Extract the (X, Y) coordinate from the center of the cell holding the provided text.  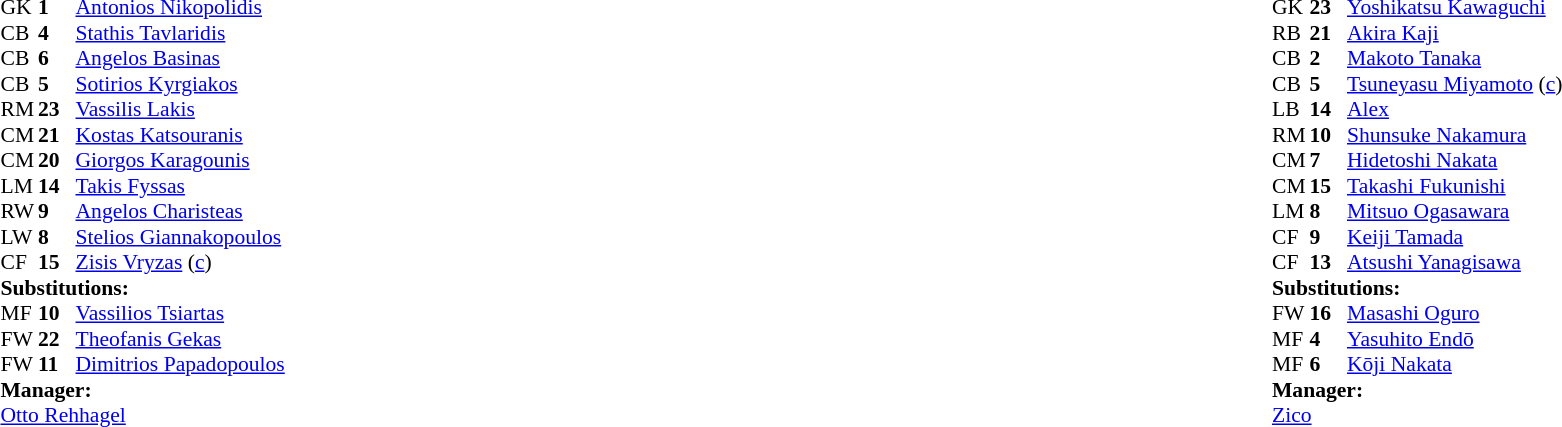
RB (1291, 33)
Zisis Vryzas (c) (180, 263)
LB (1291, 109)
Takis Fyssas (180, 186)
Vassilios Tsiartas (180, 313)
20 (57, 161)
22 (57, 339)
11 (57, 365)
13 (1328, 263)
Stelios Giannakopoulos (180, 237)
Angelos Charisteas (180, 211)
2 (1328, 59)
Substitutions: (142, 288)
Manager: (142, 390)
16 (1328, 313)
Angelos Basinas (180, 59)
Giorgos Karagounis (180, 161)
Sotirios Kyrgiakos (180, 84)
RW (19, 211)
7 (1328, 161)
Kostas Katsouranis (180, 135)
23 (57, 109)
LW (19, 237)
Stathis Tavlaridis (180, 33)
Vassilis Lakis (180, 109)
Dimitrios Papadopoulos (180, 365)
Theofanis Gekas (180, 339)
